Detect which cell encompasses the target text, then output its (x, y) center coordinate. 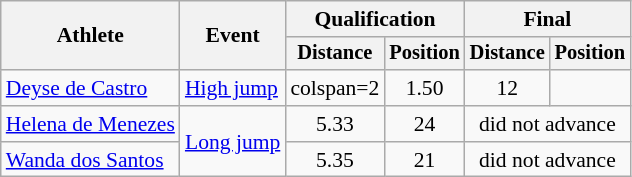
Qualification (374, 19)
Long jump (232, 142)
Helena de Menezes (90, 124)
Final (548, 19)
did not advance (548, 124)
Event (232, 36)
1.50 (424, 88)
12 (508, 88)
High jump (232, 88)
Athlete (90, 36)
colspan=2 (334, 88)
5.33 (334, 124)
24 (424, 124)
Deyse de Castro (90, 88)
